Determine the (X, Y) coordinate at the center of the cell enclosing the given text.  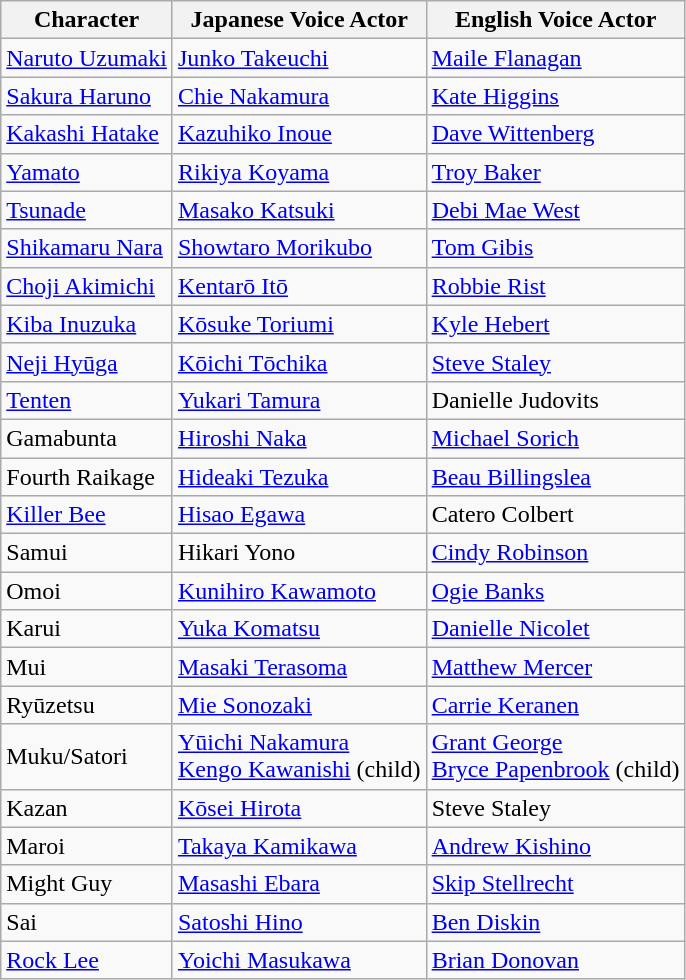
Junko Takeuchi (299, 58)
Skip Stellrecht (556, 884)
Sai (87, 922)
Danielle Nicolet (556, 629)
Michael Sorich (556, 438)
Masako Katsuki (299, 210)
Yukari Tamura (299, 400)
Beau Billingslea (556, 477)
Maile Flanagan (556, 58)
Ben Diskin (556, 922)
Catero Colbert (556, 515)
Tenten (87, 400)
Naruto Uzumaki (87, 58)
Hisao Egawa (299, 515)
Mui (87, 667)
Character (87, 20)
Kōichi Tōchika (299, 362)
Japanese Voice Actor (299, 20)
Yoichi Masukawa (299, 960)
Troy Baker (556, 172)
Brian Donovan (556, 960)
Yūichi NakamuraKengo Kawanishi (child) (299, 756)
Kakashi Hatake (87, 134)
Tsunade (87, 210)
Kunihiro Kawamoto (299, 591)
Rock Lee (87, 960)
Choji Akimichi (87, 286)
Kate Higgins (556, 96)
Tom Gibis (556, 248)
Kiba Inuzuka (87, 324)
Hideaki Tezuka (299, 477)
Kyle Hebert (556, 324)
Neji Hyūga (87, 362)
Ryūzetsu (87, 705)
Yuka Komatsu (299, 629)
Omoi (87, 591)
Dave Wittenberg (556, 134)
Might Guy (87, 884)
Andrew Kishino (556, 846)
Shikamaru Nara (87, 248)
Carrie Keranen (556, 705)
Kazan (87, 808)
Masashi Ebara (299, 884)
Kōsuke Toriumi (299, 324)
Debi Mae West (556, 210)
Hikari Yono (299, 553)
Danielle Judovits (556, 400)
Matthew Mercer (556, 667)
Muku/Satori (87, 756)
Maroi (87, 846)
Kōsei Hirota (299, 808)
Kentarō Itō (299, 286)
Satoshi Hino (299, 922)
English Voice Actor (556, 20)
Takaya Kamikawa (299, 846)
Ogie Banks (556, 591)
Cindy Robinson (556, 553)
Chie Nakamura (299, 96)
Rikiya Koyama (299, 172)
Sakura Haruno (87, 96)
Killer Bee (87, 515)
Showtaro Morikubo (299, 248)
Masaki Terasoma (299, 667)
Kazuhiko Inoue (299, 134)
Grant GeorgeBryce Papenbrook (child) (556, 756)
Yamato (87, 172)
Fourth Raikage (87, 477)
Gamabunta (87, 438)
Hiroshi Naka (299, 438)
Karui (87, 629)
Mie Sonozaki (299, 705)
Robbie Rist (556, 286)
Samui (87, 553)
